Return the (x, y) coordinate for the center point of the cell that contains the specified text.  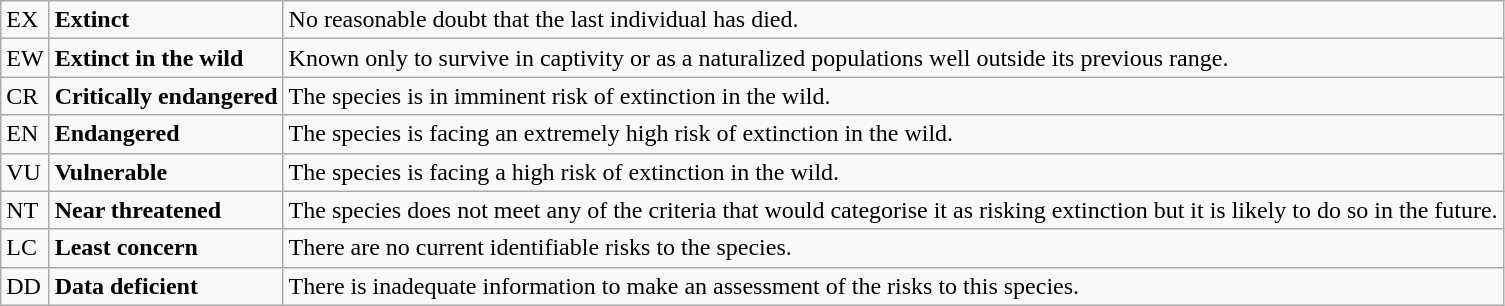
Endangered (166, 134)
DD (25, 286)
EW (25, 58)
EN (25, 134)
EX (25, 20)
There is inadequate information to make an assessment of the risks to this species. (893, 286)
No reasonable doubt that the last individual has died. (893, 20)
The species is in imminent risk of extinction in the wild. (893, 96)
The species does not meet any of the criteria that would categorise it as risking extinction but it is likely to do so in the future. (893, 210)
LC (25, 248)
Least concern (166, 248)
Known only to survive in captivity or as a naturalized populations well outside its previous range. (893, 58)
Extinct in the wild (166, 58)
The species is facing an extremely high risk of extinction in the wild. (893, 134)
There are no current identifiable risks to the species. (893, 248)
Near threatened (166, 210)
Vulnerable (166, 172)
VU (25, 172)
Extinct (166, 20)
NT (25, 210)
CR (25, 96)
Data deficient (166, 286)
The species is facing a high risk of extinction in the wild. (893, 172)
Critically endangered (166, 96)
